Return the (x, y) coordinate for the center point of the cell that contains the specified text.  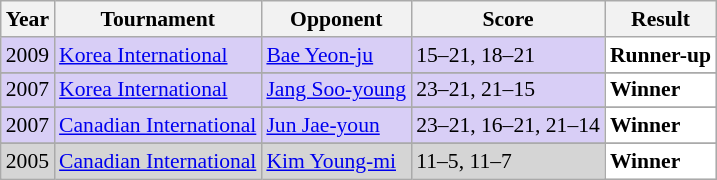
Result (660, 19)
Jun Jae-youn (336, 126)
Score (508, 19)
Runner-up (660, 55)
15–21, 18–21 (508, 55)
23–21, 16–21, 21–14 (508, 126)
Opponent (336, 19)
Tournament (158, 19)
Jang Soo-young (336, 90)
Bae Yeon-ju (336, 55)
23–21, 21–15 (508, 90)
11–5, 11–7 (508, 162)
Kim Young-mi (336, 162)
2005 (28, 162)
2009 (28, 55)
Year (28, 19)
